From the cell containing the given text, extract its center point as (X, Y) coordinate. 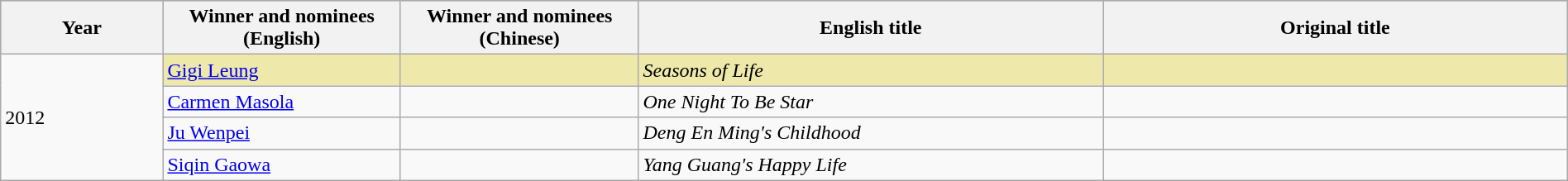
Original title (1336, 28)
Gigi Leung (282, 70)
Winner and nominees(English) (282, 28)
Yang Guang's Happy Life (871, 164)
Ju Wenpei (282, 133)
Carmen Masola (282, 102)
Deng En Ming's Childhood (871, 133)
Winner and nominees(Chinese) (519, 28)
English title (871, 28)
Year (82, 28)
2012 (82, 117)
Seasons of Life (871, 70)
Siqin Gaowa (282, 164)
One Night To Be Star (871, 102)
